Provide the [X, Y] coordinate of the cell's center where the given text is located.  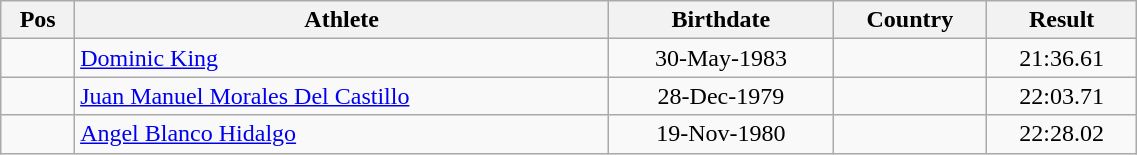
Juan Manuel Morales Del Castillo [342, 96]
28-Dec-1979 [721, 96]
21:36.61 [1062, 58]
Birthdate [721, 20]
Dominic King [342, 58]
Result [1062, 20]
Pos [38, 20]
Angel Blanco Hidalgo [342, 134]
30-May-1983 [721, 58]
19-Nov-1980 [721, 134]
22:03.71 [1062, 96]
Athlete [342, 20]
Country [910, 20]
22:28.02 [1062, 134]
